Return [X, Y] of the center of cell containing provided text 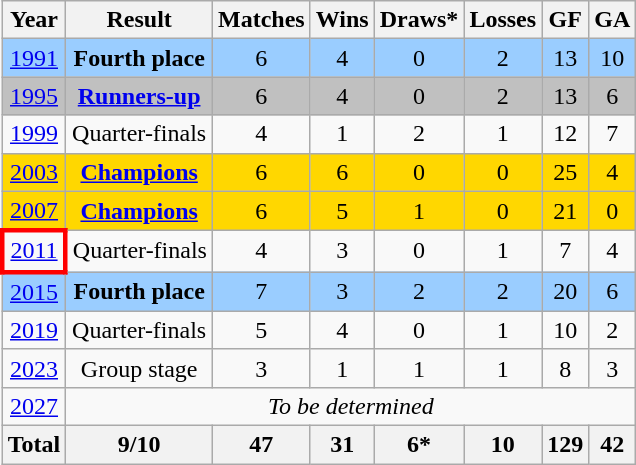
To be determined [351, 406]
2007 [34, 211]
1999 [34, 134]
1991 [34, 58]
31 [342, 444]
9/10 [140, 444]
2027 [34, 406]
Year [34, 20]
Result [140, 20]
Draws* [419, 20]
Total [34, 444]
8 [566, 368]
Group stage [140, 368]
GF [566, 20]
6* [419, 444]
47 [261, 444]
1995 [34, 96]
42 [612, 444]
2019 [34, 330]
Wins [342, 20]
12 [566, 134]
129 [566, 444]
2023 [34, 368]
Matches [261, 20]
GA [612, 20]
2011 [34, 252]
25 [566, 172]
Runners-up [140, 96]
20 [566, 292]
2015 [34, 292]
21 [566, 211]
Losses [503, 20]
2003 [34, 172]
